Capture the cell that displays the provided text and extract its [x, y] central coordinate. 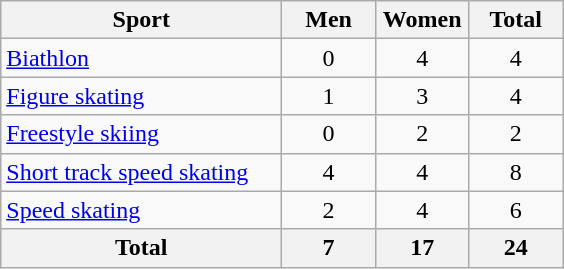
1 [329, 96]
3 [422, 96]
7 [329, 248]
Figure skating [142, 96]
24 [516, 248]
Men [329, 20]
Short track speed skating [142, 172]
Speed skating [142, 210]
Women [422, 20]
17 [422, 248]
Biathlon [142, 58]
Freestyle skiing [142, 134]
6 [516, 210]
Sport [142, 20]
8 [516, 172]
